Output the (X, Y) coordinate of the center of the cell containing the given text.  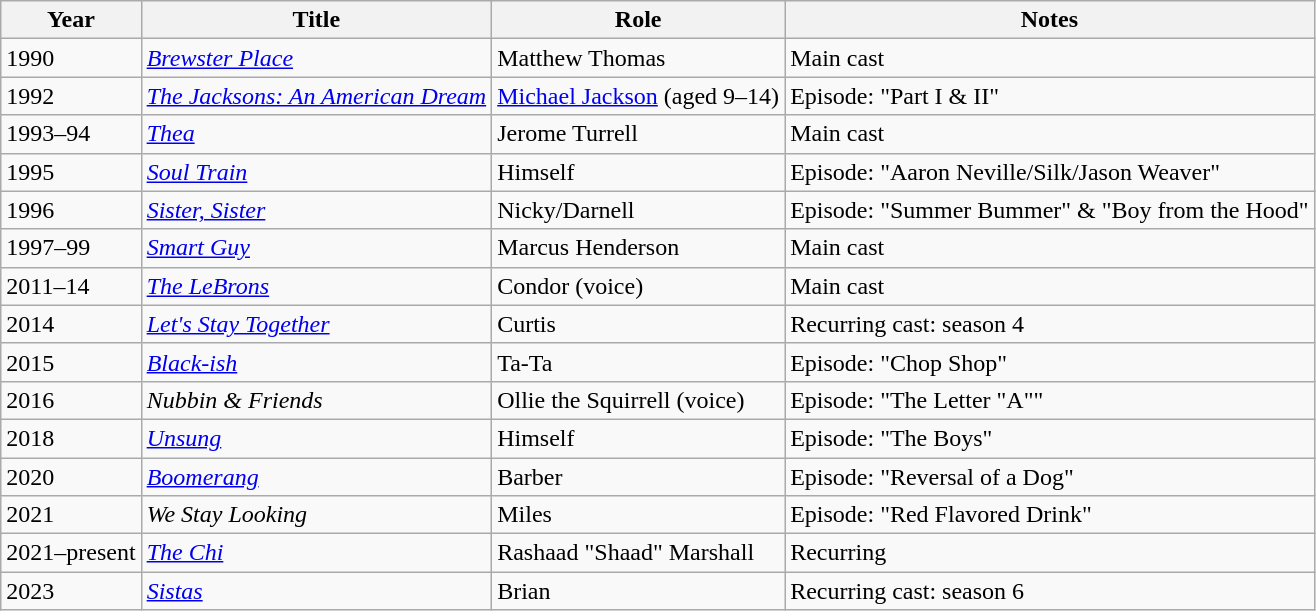
2016 (71, 400)
Let's Stay Together (316, 324)
Brewster Place (316, 58)
Brian (638, 591)
2015 (71, 362)
Michael Jackson (aged 9–14) (638, 96)
Curtis (638, 324)
We Stay Looking (316, 515)
2018 (71, 438)
1995 (71, 172)
2014 (71, 324)
Recurring cast: season 4 (1050, 324)
Unsung (316, 438)
Smart Guy (316, 248)
Barber (638, 477)
Ta-Ta (638, 362)
Role (638, 20)
Episode: "Chop Shop" (1050, 362)
2021–present (71, 553)
Boomerang (316, 477)
Ollie the Squirrell (voice) (638, 400)
Recurring cast: season 6 (1050, 591)
Black-ish (316, 362)
Nicky/Darnell (638, 210)
Miles (638, 515)
The Jacksons: An American Dream (316, 96)
The Chi (316, 553)
Rashaad "Shaad" Marshall (638, 553)
2023 (71, 591)
Episode: "Reversal of a Dog" (1050, 477)
Matthew Thomas (638, 58)
Episode: "Summer Bummer" & "Boy from the Hood" (1050, 210)
1993–94 (71, 134)
1990 (71, 58)
2011–14 (71, 286)
Episode: "The Boys" (1050, 438)
Recurring (1050, 553)
Soul Train (316, 172)
2021 (71, 515)
Sister, Sister (316, 210)
Nubbin & Friends (316, 400)
Marcus Henderson (638, 248)
1997–99 (71, 248)
1992 (71, 96)
Episode: "Part I & II" (1050, 96)
Episode: "The Letter "A"" (1050, 400)
Year (71, 20)
Condor (voice) (638, 286)
Sistas (316, 591)
The LeBrons (316, 286)
Notes (1050, 20)
Episode: "Red Flavored Drink" (1050, 515)
Thea (316, 134)
1996 (71, 210)
Title (316, 20)
Jerome Turrell (638, 134)
2020 (71, 477)
Episode: "Aaron Neville/Silk/Jason Weaver" (1050, 172)
